Return the (x, y) coordinate for the center point of the cell that contains the specified text.  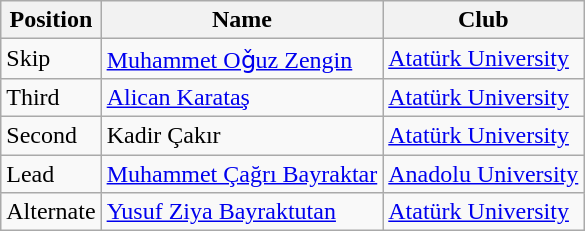
Alican Karataş (242, 97)
Position (51, 20)
Muhammet Oǧuz Zengin (242, 59)
Anadolu University (484, 173)
Alternate (51, 212)
Skip (51, 59)
Lead (51, 173)
Club (484, 20)
Yusuf Ziya Bayraktutan (242, 212)
Kadir Çakır (242, 135)
Second (51, 135)
Third (51, 97)
Muhammet Çağrı Bayraktar (242, 173)
Name (242, 20)
